For the text-containing cell, return its midpoint in [X, Y] coordinate format. 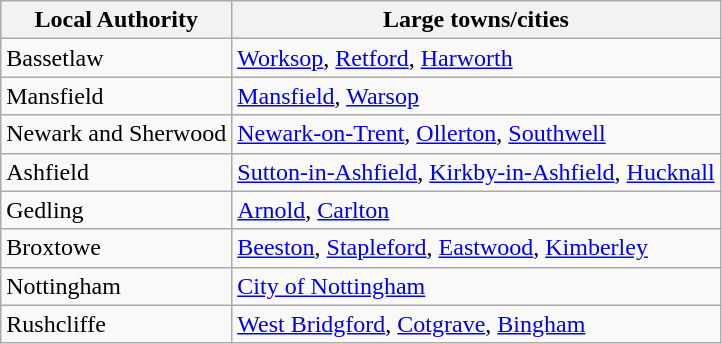
Rushcliffe [116, 324]
City of Nottingham [476, 286]
Bassetlaw [116, 58]
Broxtowe [116, 248]
Beeston, Stapleford, Eastwood, Kimberley [476, 248]
Mansfield [116, 96]
Nottingham [116, 286]
Mansfield, Warsop [476, 96]
Sutton-in-Ashfield, Kirkby-in-Ashfield, Hucknall [476, 172]
Newark-on-Trent, Ollerton, Southwell [476, 134]
Ashfield [116, 172]
Local Authority [116, 20]
West Bridgford, Cotgrave, Bingham [476, 324]
Gedling [116, 210]
Worksop, Retford, Harworth [476, 58]
Large towns/cities [476, 20]
Arnold, Carlton [476, 210]
Newark and Sherwood [116, 134]
